Determine the (X, Y) coordinate at the center of the cell enclosing the given text.  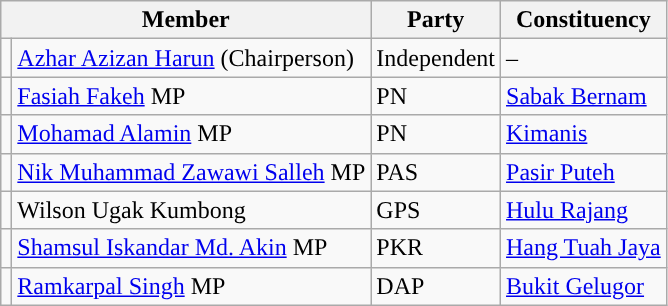
Kimanis (584, 134)
GPS (436, 210)
Azhar Azizan Harun (Chairperson) (192, 58)
Pasir Puteh (584, 172)
DAP (436, 286)
Ramkarpal Singh MP (192, 286)
– (584, 58)
Mohamad Alamin MP (192, 134)
Bukit Gelugor (584, 286)
Hang Tuah Jaya (584, 248)
PKR (436, 248)
Shamsul Iskandar Md. Akin MP (192, 248)
Wilson Ugak Kumbong (192, 210)
Independent (436, 58)
Sabak Bernam (584, 96)
Constituency (584, 20)
PAS (436, 172)
Hulu Rajang (584, 210)
Nik Muhammad Zawawi Salleh MP (192, 172)
Fasiah Fakeh MP (192, 96)
Member (186, 20)
Party (436, 20)
